Locate the cell with the specified text and output its [x, y] center coordinate. 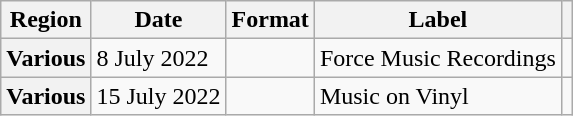
8 July 2022 [158, 58]
Date [158, 20]
Label [438, 20]
Force Music Recordings [438, 58]
Region [46, 20]
Music on Vinyl [438, 96]
Format [270, 20]
15 July 2022 [158, 96]
